Determine the (x, y) coordinate at the center of the cell enclosing the given text.  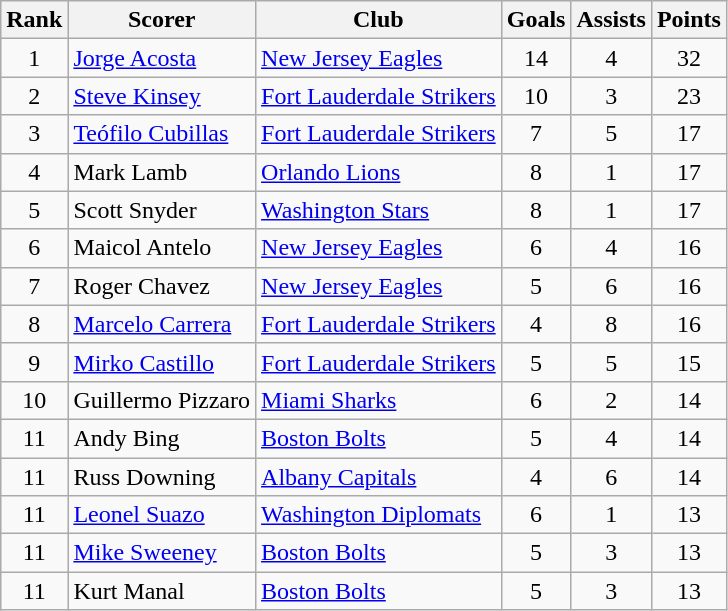
32 (688, 58)
Scorer (162, 20)
Goals (536, 20)
Kurt Manal (162, 591)
Steve Kinsey (162, 96)
Teófilo Cubillas (162, 134)
Mike Sweeney (162, 553)
Leonel Suazo (162, 515)
15 (688, 362)
Assists (611, 20)
Points (688, 20)
Guillermo Pizzaro (162, 400)
Washington Diplomats (379, 515)
Orlando Lions (379, 172)
Roger Chavez (162, 286)
Mark Lamb (162, 172)
Albany Capitals (379, 477)
Mirko Castillo (162, 362)
Club (379, 20)
Miami Sharks (379, 400)
Rank (34, 20)
Andy Bing (162, 438)
Scott Snyder (162, 210)
9 (34, 362)
23 (688, 96)
Russ Downing (162, 477)
Marcelo Carrera (162, 324)
Maicol Antelo (162, 248)
Washington Stars (379, 210)
Jorge Acosta (162, 58)
